From the cell containing the given text, extract its center point as [x, y] coordinate. 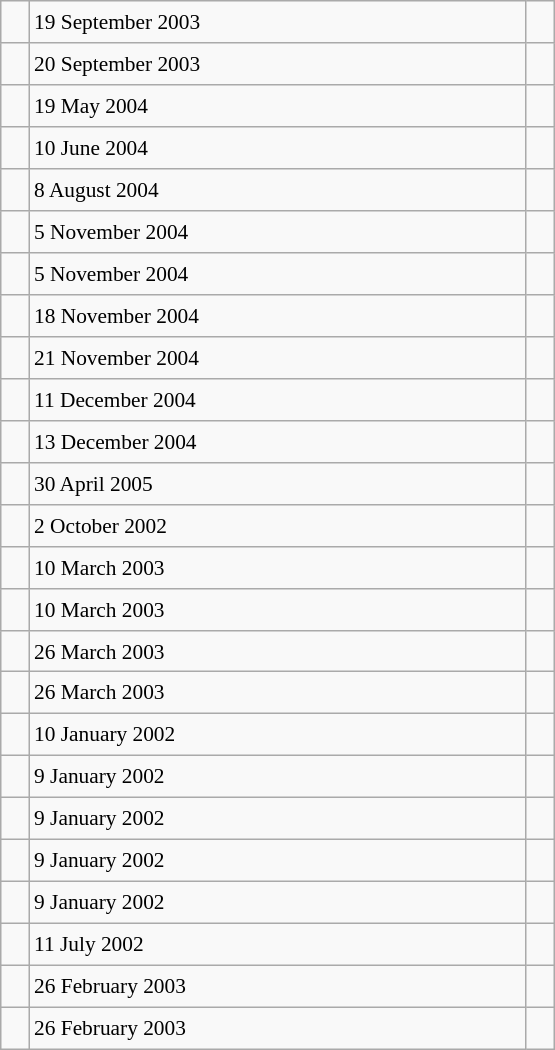
20 September 2003 [278, 64]
10 January 2002 [278, 735]
8 August 2004 [278, 190]
19 May 2004 [278, 106]
19 September 2003 [278, 22]
30 April 2005 [278, 483]
11 December 2004 [278, 399]
13 December 2004 [278, 441]
21 November 2004 [278, 358]
11 July 2002 [278, 945]
18 November 2004 [278, 316]
2 October 2002 [278, 525]
10 June 2004 [278, 148]
